Capture the cell that displays the provided text and extract its [x, y] central coordinate. 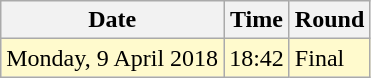
18:42 [257, 58]
Round [329, 20]
Date [112, 20]
Final [329, 58]
Time [257, 20]
Monday, 9 April 2018 [112, 58]
